Find where the given text appears and provide that cell's center as [x, y] coordinate. 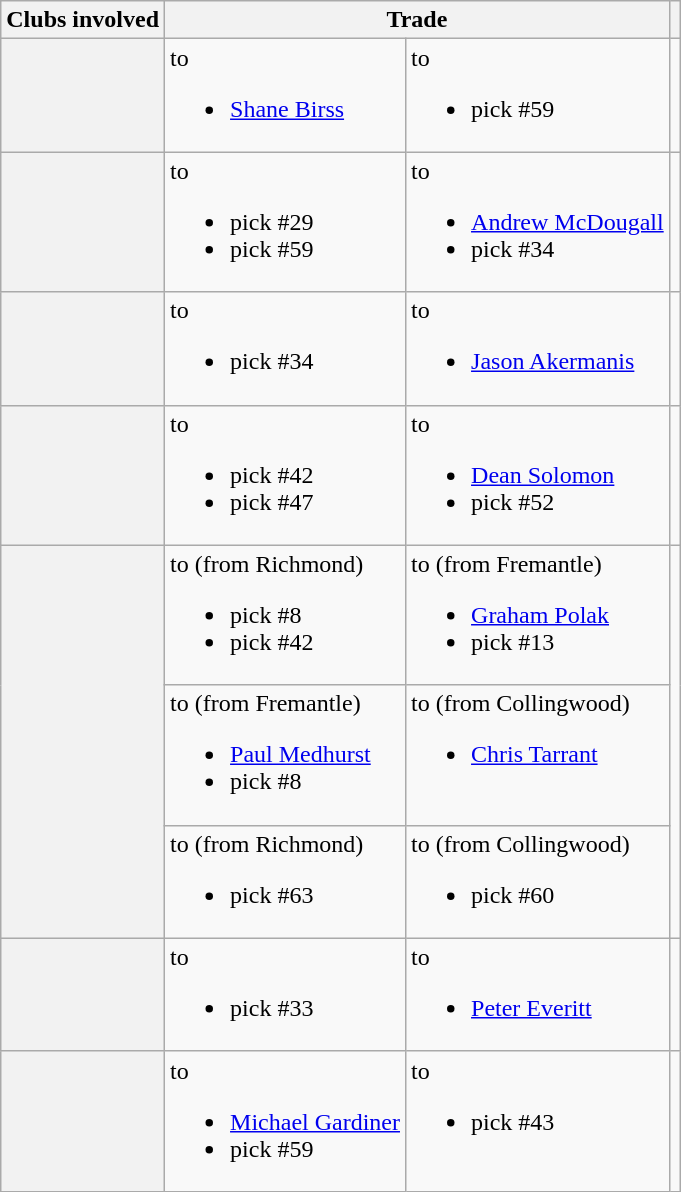
to pick #29pick #59 [286, 222]
Clubs involved [83, 20]
to (from Collingwood)pick #60 [538, 882]
to (from Richmond)pick #63 [286, 882]
to Peter Everitt [538, 994]
to (from Fremantle)Graham Polakpick #13 [538, 615]
to pick #33 [286, 994]
to Jason Akermanis [538, 348]
to (from Fremantle)Paul Medhurstpick #8 [286, 755]
to pick #34 [286, 348]
to pick #59 [538, 96]
to Andrew McDougallpick #34 [538, 222]
to (from Richmond)pick #8pick #42 [286, 615]
to Dean Solomonpick #52 [538, 475]
to pick #43 [538, 1121]
to (from Collingwood)Chris Tarrant [538, 755]
to pick #42pick #47 [286, 475]
to Shane Birss [286, 96]
Trade [418, 20]
to Michael Gardinerpick #59 [286, 1121]
